Search for the cell housing the specified text and yield its (X, Y) center coordinate. 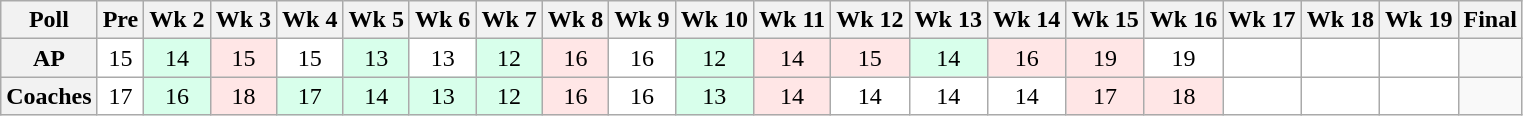
Wk 12 (870, 20)
Wk 7 (509, 20)
Wk 17 (1262, 20)
Coaches (49, 96)
Wk 8 (575, 20)
Wk 11 (792, 20)
Wk 6 (442, 20)
Wk 3 (243, 20)
Poll (49, 20)
Wk 5 (376, 20)
Wk 4 (310, 20)
Wk 18 (1340, 20)
Wk 19 (1419, 20)
Wk 16 (1183, 20)
Wk 9 (642, 20)
Pre (120, 20)
Wk 15 (1105, 20)
Wk 2 (177, 20)
Wk 14 (1026, 20)
Wk 13 (948, 20)
Wk 10 (714, 20)
Final (1490, 20)
AP (49, 58)
